Pinpoint the cell where the given text exists, returning its [X, Y] midpoint coordinate. 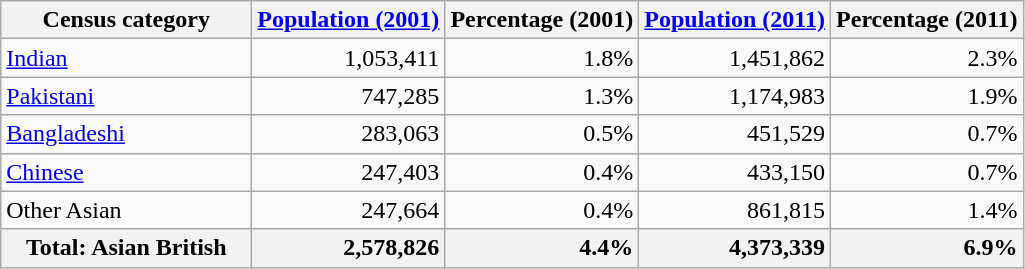
6.9% [928, 248]
247,403 [348, 172]
Bangladeshi [126, 134]
4.4% [542, 248]
747,285 [348, 96]
247,664 [348, 210]
1,451,862 [735, 58]
Total: Asian British [126, 248]
1.8% [542, 58]
2.3% [928, 58]
451,529 [735, 134]
Chinese [126, 172]
Indian [126, 58]
0.5% [542, 134]
433,150 [735, 172]
1.4% [928, 210]
1.9% [928, 96]
Pakistani [126, 96]
Percentage (2001) [542, 20]
2,578,826 [348, 248]
283,063 [348, 134]
1,174,983 [735, 96]
Other Asian [126, 210]
1,053,411 [348, 58]
Census category [126, 20]
1.3% [542, 96]
Percentage (2011) [928, 20]
Population (2001) [348, 20]
861,815 [735, 210]
Population (2011) [735, 20]
4,373,339 [735, 248]
